Provide the [x, y] coordinate of the cell's center where the given text is located.  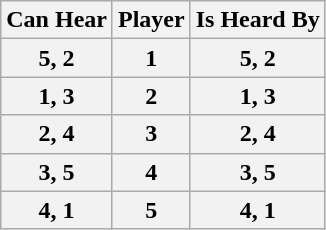
Is Heard By [258, 20]
4 [151, 172]
1 [151, 58]
2 [151, 96]
3 [151, 134]
5 [151, 210]
Can Hear [57, 20]
Player [151, 20]
